Extract the [x, y] coordinate from the center of the cell holding the provided text.  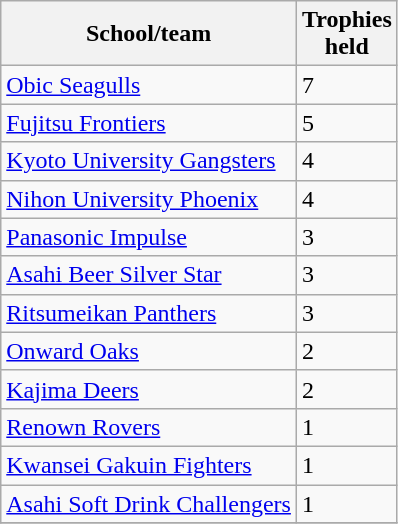
Kwansei Gakuin Fighters [149, 465]
Kyoto University Gangsters [149, 161]
Obic Seagulls [149, 85]
Trophiesheld [346, 34]
Asahi Soft Drink Challengers [149, 503]
Panasonic Impulse [149, 237]
Asahi Beer Silver Star [149, 275]
Nihon University Phoenix [149, 199]
Renown Rovers [149, 427]
Fujitsu Frontiers [149, 123]
7 [346, 85]
Ritsumeikan Panthers [149, 313]
5 [346, 123]
Kajima Deers [149, 389]
School/team [149, 34]
Onward Oaks [149, 351]
